Scan for the cell matching the given text and deliver its (X, Y) coordinate at center. 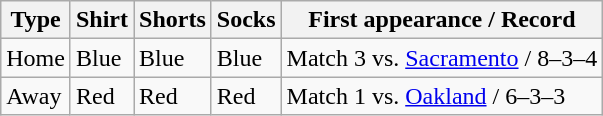
First appearance / Record (442, 20)
Match 1 vs. Oakland / 6–3–3 (442, 96)
Match 3 vs. Sacramento / 8–3–4 (442, 58)
Shirt (102, 20)
Type (36, 20)
Away (36, 96)
Shorts (173, 20)
Socks (246, 20)
Home (36, 58)
